Find where the given text appears and provide that cell's center as (x, y) coordinate. 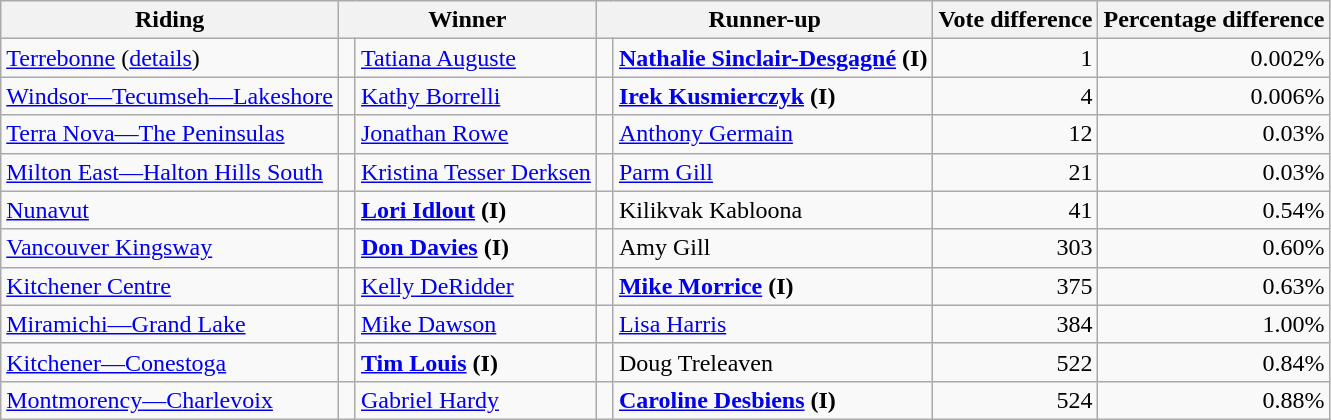
Anthony Germain (773, 134)
Caroline Desbiens (I) (773, 400)
Don Davies (I) (476, 248)
4 (1016, 96)
Kathy Borrelli (476, 96)
Kitchener—Conestoga (170, 362)
Irek Kusmierczyk (I) (773, 96)
0.63% (1214, 286)
Mike Morrice (I) (773, 286)
0.006% (1214, 96)
522 (1016, 362)
Gabriel Hardy (476, 400)
Parm Gill (773, 172)
41 (1016, 210)
Tatiana Auguste (476, 58)
0.002% (1214, 58)
0.54% (1214, 210)
Vancouver Kingsway (170, 248)
Doug Treleaven (773, 362)
Vote difference (1016, 20)
0.88% (1214, 400)
Kelly DeRidder (476, 286)
Nathalie Sinclair-Desgagné (I) (773, 58)
0.60% (1214, 248)
Tim Louis (I) (476, 362)
Miramichi—Grand Lake (170, 324)
Terrebonne (details) (170, 58)
Windsor—Tecumseh—Lakeshore (170, 96)
Riding (170, 20)
Percentage difference (1214, 20)
Lisa Harris (773, 324)
375 (1016, 286)
Kilikvak Kabloona (773, 210)
Kristina Tesser Derksen (476, 172)
Jonathan Rowe (476, 134)
Mike Dawson (476, 324)
Montmorency—Charlevoix (170, 400)
Terra Nova—The Peninsulas (170, 134)
1 (1016, 58)
524 (1016, 400)
0.84% (1214, 362)
Winner (467, 20)
Nunavut (170, 210)
Kitchener Centre (170, 286)
Runner-up (764, 20)
Amy Gill (773, 248)
303 (1016, 248)
12 (1016, 134)
1.00% (1214, 324)
384 (1016, 324)
21 (1016, 172)
Milton East—Halton Hills South (170, 172)
Lori Idlout (I) (476, 210)
